Return the [X, Y] coordinate for the center point of the cell that contains the specified text.  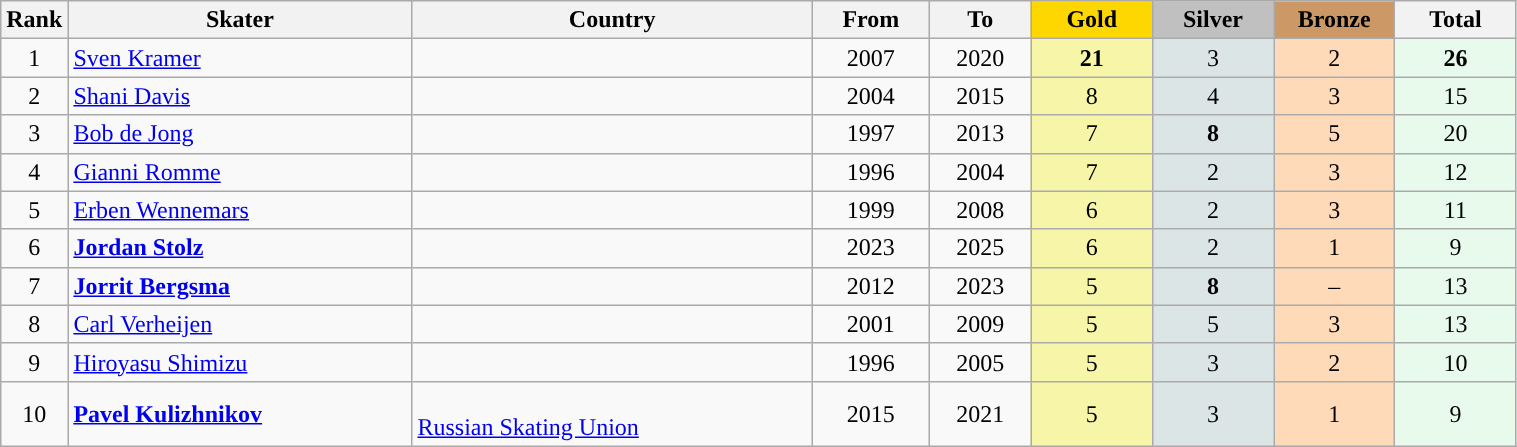
– [1334, 286]
Total [1456, 20]
2020 [980, 58]
Sven Kramer [240, 58]
2025 [980, 248]
Rank [34, 20]
Gold [1092, 20]
12 [1456, 172]
Silver [1212, 20]
2008 [980, 210]
To [980, 20]
Erben Wennemars [240, 210]
2009 [980, 324]
Pavel Kulizhnikov [240, 414]
11 [1456, 210]
Bronze [1334, 20]
21 [1092, 58]
26 [1456, 58]
Russian Skating Union [612, 414]
1997 [870, 134]
Shani Davis [240, 96]
1999 [870, 210]
Jorrit Bergsma [240, 286]
2012 [870, 286]
Jordan Stolz [240, 248]
15 [1456, 96]
2021 [980, 414]
2007 [870, 58]
Country [612, 20]
Hiroyasu Shimizu [240, 362]
From [870, 20]
2013 [980, 134]
Skater [240, 20]
Bob de Jong [240, 134]
Gianni Romme [240, 172]
Carl Verheijen [240, 324]
2001 [870, 324]
2005 [980, 362]
20 [1456, 134]
